Provide the (x, y) coordinate of the cell's center where the given text is located.  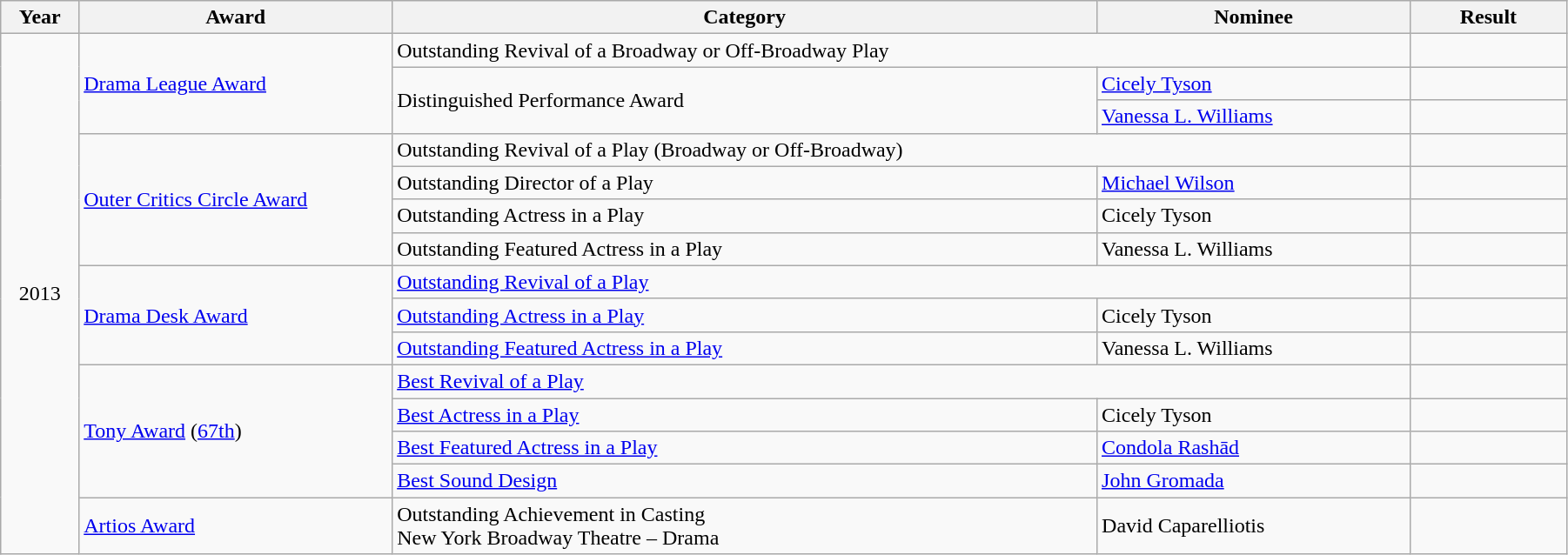
Best Featured Actress in a Play (745, 448)
Outstanding Achievement in CastingNew York Broadway Theatre – Drama (745, 525)
Best Revival of a Play (901, 381)
Drama Desk Award (236, 315)
Outstanding Revival of a Play (901, 282)
Best Actress in a Play (745, 415)
Michael Wilson (1254, 183)
Drama League Award (236, 84)
Award (236, 17)
Year (40, 17)
John Gromada (1254, 481)
Best Sound Design (745, 481)
Nominee (1254, 17)
Distinguished Performance Award (745, 100)
Outer Critics Circle Award (236, 199)
Condola Rashād (1254, 448)
Outstanding Revival of a Broadway or Off-Broadway Play (901, 50)
Tony Award (67th) (236, 431)
Result (1488, 17)
Outstanding Revival of a Play (Broadway or Off-Broadway) (901, 150)
Outstanding Director of a Play (745, 183)
David Caparelliotis (1254, 525)
2013 (40, 294)
Category (745, 17)
Artios Award (236, 525)
